Provide the (x, y) coordinate of the cell's center where the given text is located.  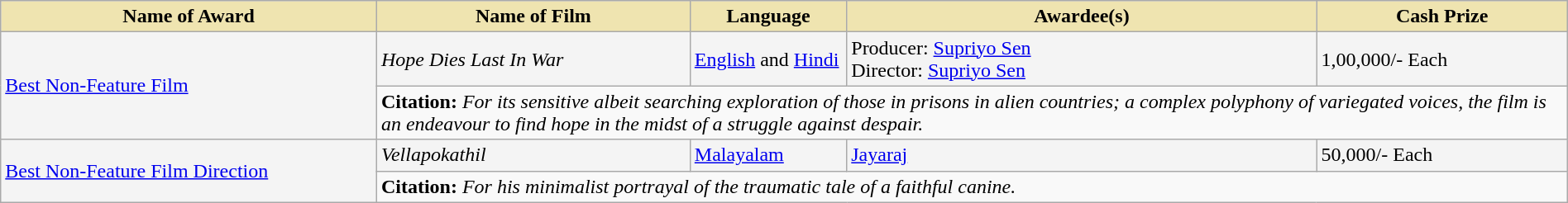
Malayalam (767, 155)
Hope Dies Last In War (533, 59)
Name of Film (533, 17)
Best Non-Feature Film (189, 86)
Best Non-Feature Film Direction (189, 171)
Name of Award (189, 17)
Cash Prize (1442, 17)
Vellapokathil (533, 155)
1,00,000/- Each (1442, 59)
Jayaraj (1082, 155)
50,000/- Each (1442, 155)
Citation: For his minimalist portrayal of the traumatic tale of a faithful canine. (972, 186)
Language (767, 17)
English and Hindi (767, 59)
Awardee(s) (1082, 17)
Producer: Supriyo SenDirector: Supriyo Sen (1082, 59)
